Scan for the cell matching the given text and deliver its [x, y] coordinate at center. 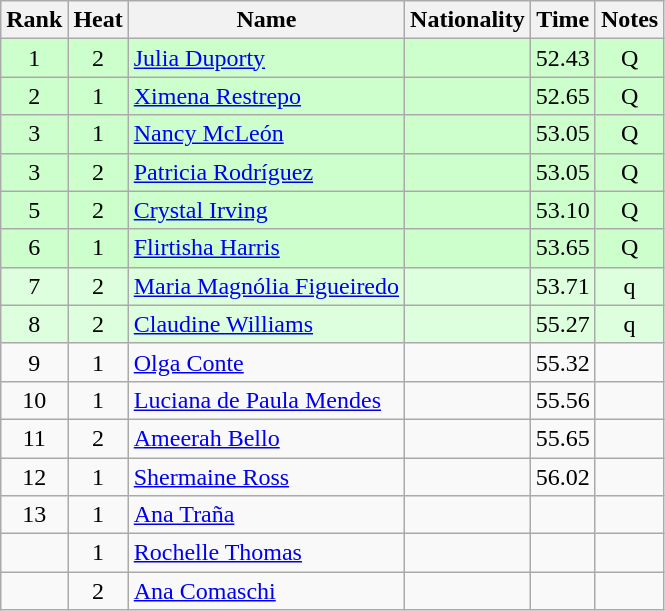
55.32 [562, 362]
10 [34, 400]
53.10 [562, 210]
7 [34, 286]
52.43 [562, 58]
Nancy McLeón [266, 134]
Luciana de Paula Mendes [266, 400]
Nationality [468, 20]
Maria Magnólia Figueiredo [266, 286]
Crystal Irving [266, 210]
Heat [98, 20]
13 [34, 515]
56.02 [562, 477]
Patricia Rodríguez [266, 172]
Time [562, 20]
6 [34, 248]
Olga Conte [266, 362]
Rank [34, 20]
Name [266, 20]
8 [34, 324]
Julia Duporty [266, 58]
5 [34, 210]
11 [34, 438]
55.56 [562, 400]
Ana Comaschi [266, 591]
Notes [629, 20]
52.65 [562, 96]
55.65 [562, 438]
53.65 [562, 248]
12 [34, 477]
Shermaine Ross [266, 477]
53.71 [562, 286]
Ameerah Bello [266, 438]
Claudine Williams [266, 324]
55.27 [562, 324]
9 [34, 362]
Ana Traña [266, 515]
Flirtisha Harris [266, 248]
Ximena Restrepo [266, 96]
Rochelle Thomas [266, 553]
